Determine the [x, y] coordinate at the center of the cell enclosing the given text.  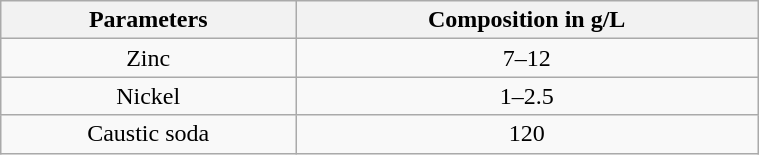
120 [527, 134]
Caustic soda [148, 134]
7–12 [527, 58]
Nickel [148, 96]
Composition in g/L [527, 20]
Parameters [148, 20]
1–2.5 [527, 96]
Zinc [148, 58]
